Find where the given text appears and provide that cell's center as (x, y) coordinate. 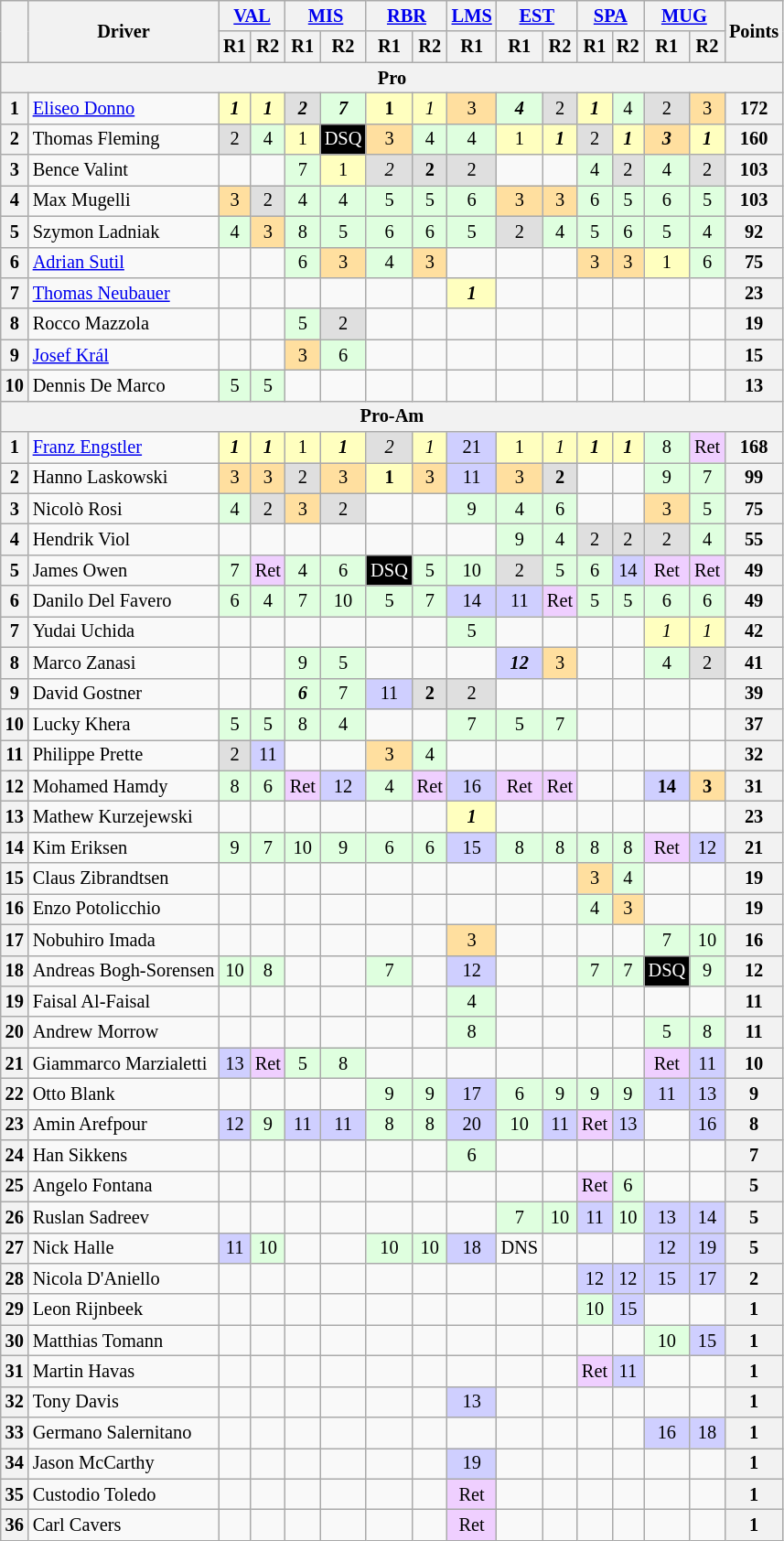
James Owen (124, 570)
Han Sikkens (124, 1156)
Carl Cavers (124, 1525)
RBR (406, 16)
Danilo Del Favero (124, 601)
Nicolò Rosi (124, 509)
Eliseo Donno (124, 108)
Pro (392, 78)
Jason McCarthy (124, 1463)
Angelo Fontana (124, 1186)
Faisal Al-Faisal (124, 1001)
Kim Eriksen (124, 847)
Max Mugelli (124, 200)
172 (754, 108)
Lucky Khera (124, 724)
39 (754, 694)
VAL (252, 16)
Nick Halle (124, 1248)
Mohamed Hamdy (124, 786)
Martin Havas (124, 1371)
Dennis De Marco (124, 385)
Andrew Morrow (124, 1032)
24 (15, 1156)
Josef Král (124, 355)
Bence Valint (124, 170)
Nobuhiro Imada (124, 940)
36 (15, 1525)
Adrian Sutil (124, 263)
30 (15, 1341)
Hanno Laskowski (124, 478)
42 (754, 631)
34 (15, 1463)
MIS (326, 16)
37 (754, 724)
Otto Blank (124, 1094)
Philippe Prette (124, 755)
22 (15, 1094)
26 (15, 1217)
160 (754, 139)
28 (15, 1278)
SPA (611, 16)
Hendrik Viol (124, 539)
Thomas Neubauer (124, 293)
35 (15, 1494)
Szymon Ladniak (124, 232)
David Gostner (124, 694)
Claus Zibrandtsen (124, 878)
Germano Salernitano (124, 1433)
Tony Davis (124, 1402)
Driver (124, 31)
29 (15, 1309)
33 (15, 1433)
Thomas Fleming (124, 139)
99 (754, 478)
DNS (520, 1248)
Andreas Bogh-Sorensen (124, 971)
Matthias Tomann (124, 1341)
Giammarco Marzialetti (124, 1063)
Marco Zanasi (124, 663)
168 (754, 447)
Nicola D'Aniello (124, 1278)
Leon Rijnbeek (124, 1309)
EST (537, 16)
MUG (684, 16)
Rocco Mazzola (124, 324)
55 (754, 539)
Points (754, 31)
Ruslan Sadreev (124, 1217)
Amin Arefpour (124, 1125)
27 (15, 1248)
92 (754, 232)
Enzo Potolicchio (124, 909)
Franz Engstler (124, 447)
41 (754, 663)
25 (15, 1186)
Mathew Kurzejewski (124, 816)
Pro-Am (392, 416)
Yudai Uchida (124, 631)
Custodio Toledo (124, 1494)
LMS (472, 16)
